From the cell containing the given text, extract its center point as (X, Y) coordinate. 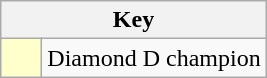
Diamond D champion (154, 58)
Key (134, 20)
